Return the [X, Y] coordinate for the center point of the cell that contains the specified text.  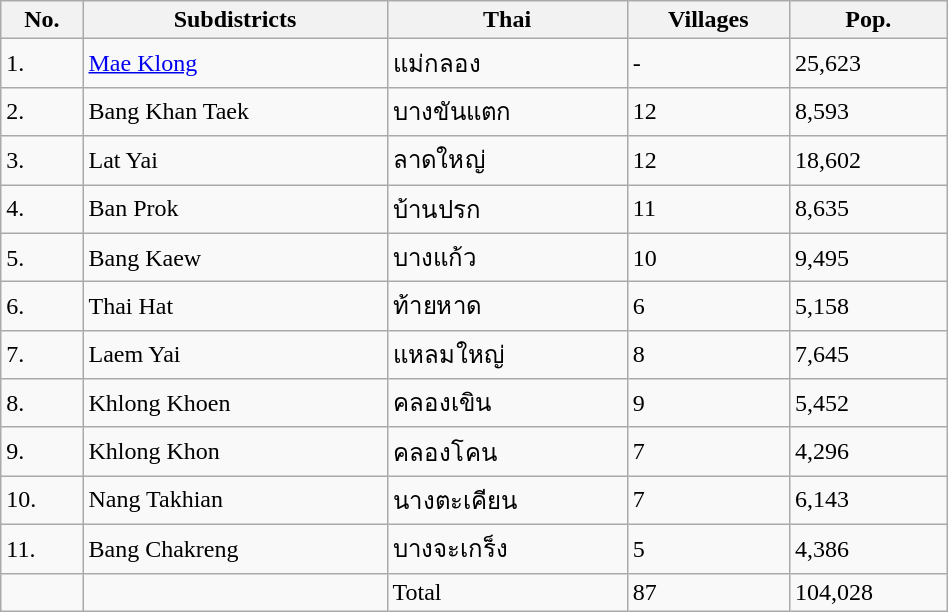
Mae Klong [235, 64]
แหลมใหญ่ [507, 354]
11 [708, 208]
8 [708, 354]
7. [42, 354]
คลองโคน [507, 452]
บางแก้ว [507, 258]
ลาดใหญ่ [507, 160]
4,296 [868, 452]
18,602 [868, 160]
บางจะเกร็ง [507, 548]
แม่กลอง [507, 64]
7,645 [868, 354]
- [708, 64]
Bang Kaew [235, 258]
บ้านปรก [507, 208]
5,452 [868, 404]
4,386 [868, 548]
1. [42, 64]
No. [42, 20]
Pop. [868, 20]
6 [708, 306]
Khlong Khon [235, 452]
3. [42, 160]
11. [42, 548]
Subdistricts [235, 20]
ท้ายหาด [507, 306]
2. [42, 112]
Thai Hat [235, 306]
Ban Prok [235, 208]
87 [708, 592]
5,158 [868, 306]
6,143 [868, 500]
Bang Khan Taek [235, 112]
Laem Yai [235, 354]
10 [708, 258]
Lat Yai [235, 160]
Total [507, 592]
8,635 [868, 208]
Villages [708, 20]
8,593 [868, 112]
9. [42, 452]
25,623 [868, 64]
8. [42, 404]
Thai [507, 20]
Nang Takhian [235, 500]
10. [42, 500]
นางตะเคียน [507, 500]
4. [42, 208]
9 [708, 404]
Bang Chakreng [235, 548]
5. [42, 258]
Khlong Khoen [235, 404]
5 [708, 548]
9,495 [868, 258]
คลองเขิน [507, 404]
104,028 [868, 592]
6. [42, 306]
บางขันแตก [507, 112]
